Output the (X, Y) coordinate of the center of the cell containing the given text.  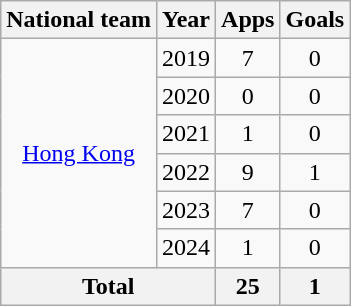
2020 (186, 96)
25 (248, 286)
Hong Kong (79, 153)
Apps (248, 20)
9 (248, 172)
2022 (186, 172)
Goals (315, 20)
2021 (186, 134)
2024 (186, 248)
Year (186, 20)
Total (108, 286)
2019 (186, 58)
2023 (186, 210)
National team (79, 20)
